Identify which cell holds the provided text, then report its (x, y) central coordinate. 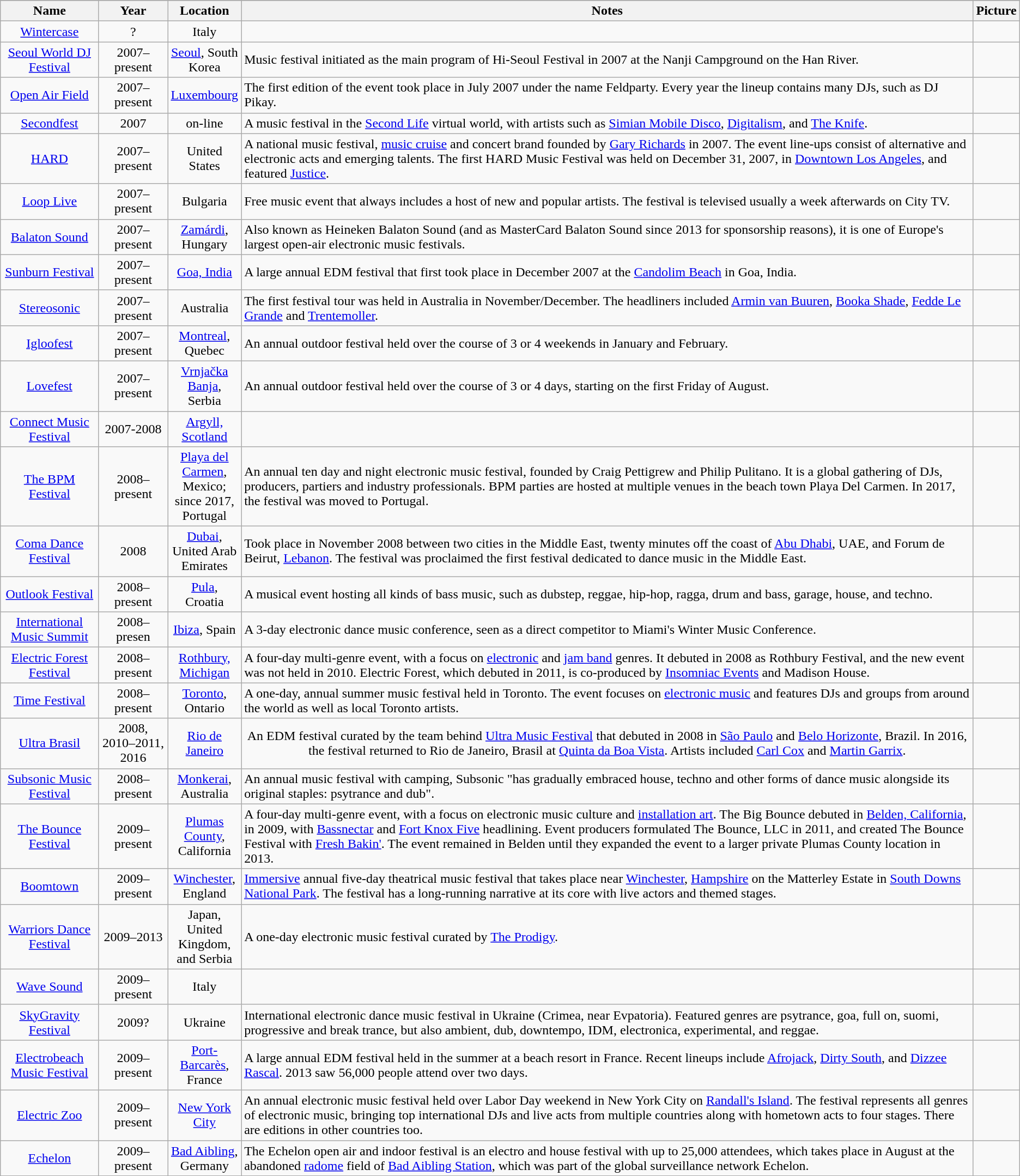
Time Festival (50, 701)
Monkerai, Australia (205, 786)
Stereosonic (50, 307)
2008, 2010–2011, 2016 (133, 743)
Bulgaria (205, 202)
Toronto, Ontario (205, 701)
on-line (205, 123)
Electric Forest Festival (50, 665)
The Bounce Festival (50, 836)
Luxembourg (205, 95)
Plumas County, California (205, 836)
Igloofest (50, 343)
Playa del Carmen, Mexico; since 2017, Portugal (205, 487)
Electric Zoo (50, 1115)
A musical event hosting all kinds of bass music, such as dubstep, reggae, hip-hop, ragga, drum and bass, garage, house, and techno. (607, 594)
? (133, 32)
Coma Dance Festival (50, 551)
Pula, Croatia (205, 594)
Electrobeach Music Festival (50, 1065)
Dubai, United Arab Emirates (205, 551)
A music festival in the Second Life virtual world, with artists such as Simian Mobile Disco, Digitalism, and The Knife. (607, 123)
International Music Summit (50, 630)
Picture (996, 11)
Winchester, England (205, 886)
2007-2008 (133, 428)
Loop Live (50, 202)
Goa, India (205, 272)
Subsonic Music Festival (50, 786)
New York City (205, 1115)
A 3-day electronic dance music conference, seen as a direct competitor to Miami's Winter Music Conference. (607, 630)
Zamárdi, Hungary (205, 237)
Seoul World DJ Festival (50, 60)
Connect Music Festival (50, 428)
The BPM Festival (50, 487)
Australia (205, 307)
SkyGravity Festival (50, 1022)
Open Air Field (50, 95)
Ultra Brasil (50, 743)
Ukraine (205, 1022)
Free music event that always includes a host of new and popular artists. The festival is televised usually a week afterwards on City TV. (607, 202)
Location (205, 11)
Vrnjačka Banja, Serbia (205, 386)
Name (50, 11)
Outlook Festival (50, 594)
2008 (133, 551)
An annual outdoor festival held over the course of 3 or 4 weekends in January and February. (607, 343)
A one-day electronic music festival curated by The Prodigy. (607, 936)
Year (133, 11)
Warriors Dance Festival (50, 936)
2008–presen (133, 630)
2007 (133, 123)
Port-Barcarès, France (205, 1065)
A large annual EDM festival that first took place in December 2007 at the Candolim Beach in Goa, India. (607, 272)
HARD (50, 159)
Wave Sound (50, 986)
Boomtown (50, 886)
Lovefest (50, 386)
Echelon (50, 1157)
Notes (607, 11)
Secondfest (50, 123)
United States (205, 159)
Ibiza, Spain (205, 630)
An annual outdoor festival held over the course of 3 or 4 days, starting on the first Friday of August. (607, 386)
Rio de Janeiro (205, 743)
Seoul, South Korea (205, 60)
Japan, United Kingdom, and Serbia (205, 936)
Wintercase (50, 32)
Sunburn Festival (50, 272)
Music festival initiated as the main program of Hi-Seoul Festival in 2007 at the Nanji Campground on the Han River. (607, 60)
Argyll, Scotland (205, 428)
Rothbury, Michigan (205, 665)
2009? (133, 1022)
Balaton Sound (50, 237)
2009–2013 (133, 936)
Montreal, Quebec (205, 343)
Bad Aibling, Germany (205, 1157)
The first edition of the event took place in July 2007 under the name Feldparty. Every year the lineup contains many DJs, such as DJ Pikay. (607, 95)
